For the text-containing cell, return its midpoint in [x, y] coordinate format. 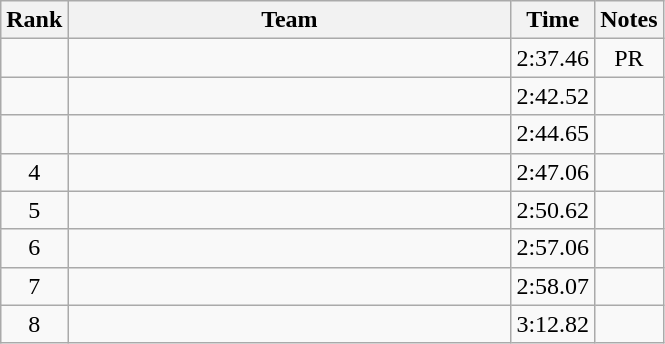
2:50.62 [553, 210]
Notes [629, 20]
Rank [34, 20]
2:58.07 [553, 286]
Time [553, 20]
Team [290, 20]
4 [34, 172]
6 [34, 248]
8 [34, 324]
PR [629, 58]
2:47.06 [553, 172]
2:57.06 [553, 248]
2:42.52 [553, 96]
3:12.82 [553, 324]
2:37.46 [553, 58]
2:44.65 [553, 134]
7 [34, 286]
5 [34, 210]
